Find where the given text appears and provide that cell's center as [X, Y] coordinate. 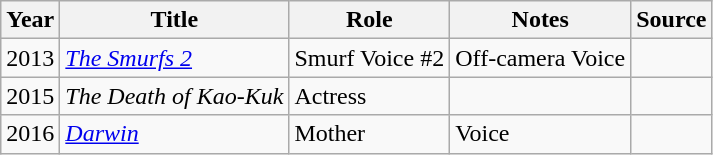
Mother [370, 134]
Voice [540, 134]
Actress [370, 96]
2016 [30, 134]
Smurf Voice #2 [370, 58]
Notes [540, 20]
Darwin [174, 134]
2015 [30, 96]
Year [30, 20]
Title [174, 20]
Source [672, 20]
Role [370, 20]
The Death of Kao-Kuk [174, 96]
Off-camera Voice [540, 58]
2013 [30, 58]
The Smurfs 2 [174, 58]
